Return (X, Y) of the center of cell containing provided text 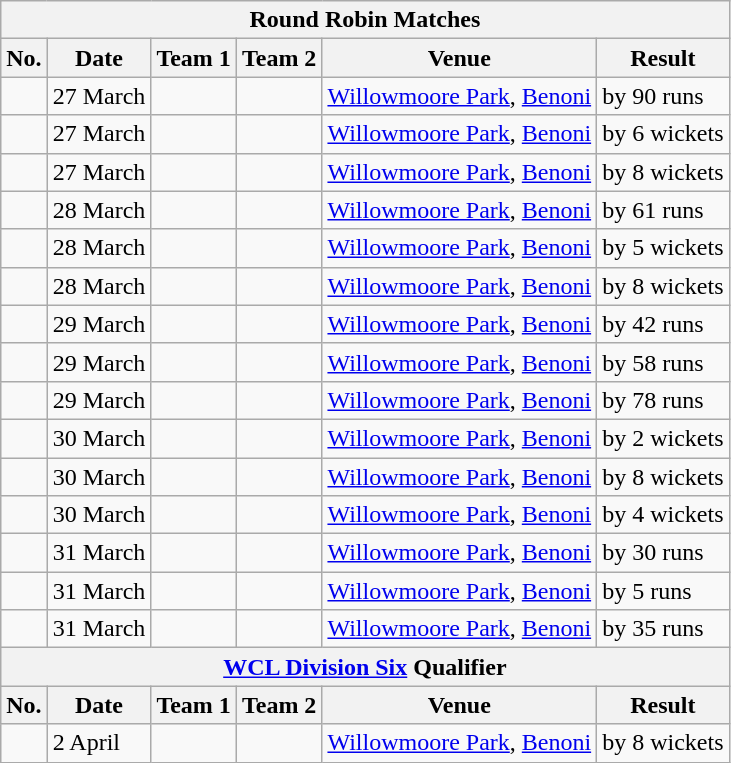
by 42 runs (663, 324)
Round Robin Matches (365, 20)
by 6 wickets (663, 134)
by 90 runs (663, 96)
by 4 wickets (663, 515)
by 78 runs (663, 400)
2 April (99, 743)
by 58 runs (663, 362)
by 30 runs (663, 553)
by 2 wickets (663, 438)
by 5 runs (663, 591)
by 61 runs (663, 210)
WCL Division Six Qualifier (365, 667)
by 5 wickets (663, 248)
by 35 runs (663, 629)
